Find where the given text appears and provide that cell's center as [X, Y] coordinate. 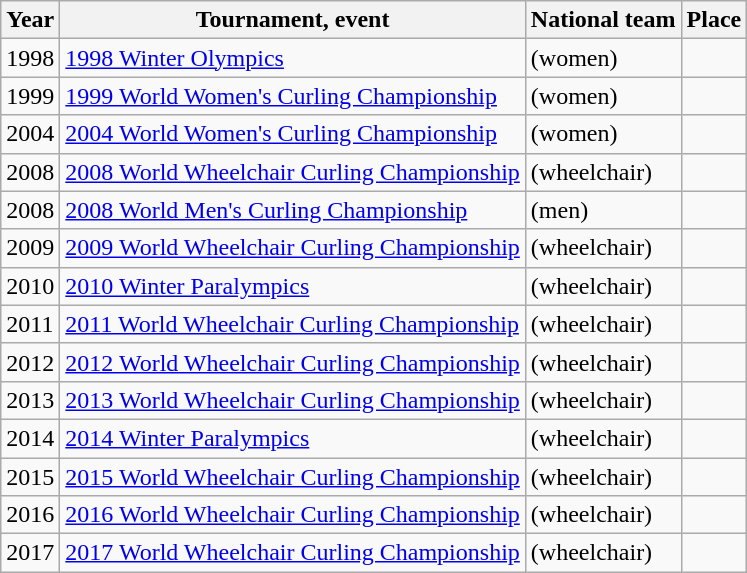
2016 [30, 515]
2008 World Wheelchair Curling Championship [293, 172]
1999 World Women's Curling Championship [293, 96]
2011 World Wheelchair Curling Championship [293, 324]
2011 [30, 324]
2012 [30, 362]
2014 [30, 438]
1999 [30, 96]
2010 [30, 286]
National team [603, 20]
Place [714, 20]
2012 World Wheelchair Curling Championship [293, 362]
2013 [30, 400]
2017 World Wheelchair Curling Championship [293, 553]
2009 [30, 248]
1998 Winter Olympics [293, 58]
2010 Winter Paralympics [293, 286]
2017 [30, 553]
2014 Winter Paralympics [293, 438]
2004 [30, 134]
2015 [30, 477]
2013 World Wheelchair Curling Championship [293, 400]
2004 World Women's Curling Championship [293, 134]
2016 World Wheelchair Curling Championship [293, 515]
2008 World Men's Curling Championship [293, 210]
Year [30, 20]
1998 [30, 58]
(men) [603, 210]
2009 World Wheelchair Curling Championship [293, 248]
2015 World Wheelchair Curling Championship [293, 477]
Tournament, event [293, 20]
